Return the [X, Y] coordinate for the center point of the cell that contains the specified text.  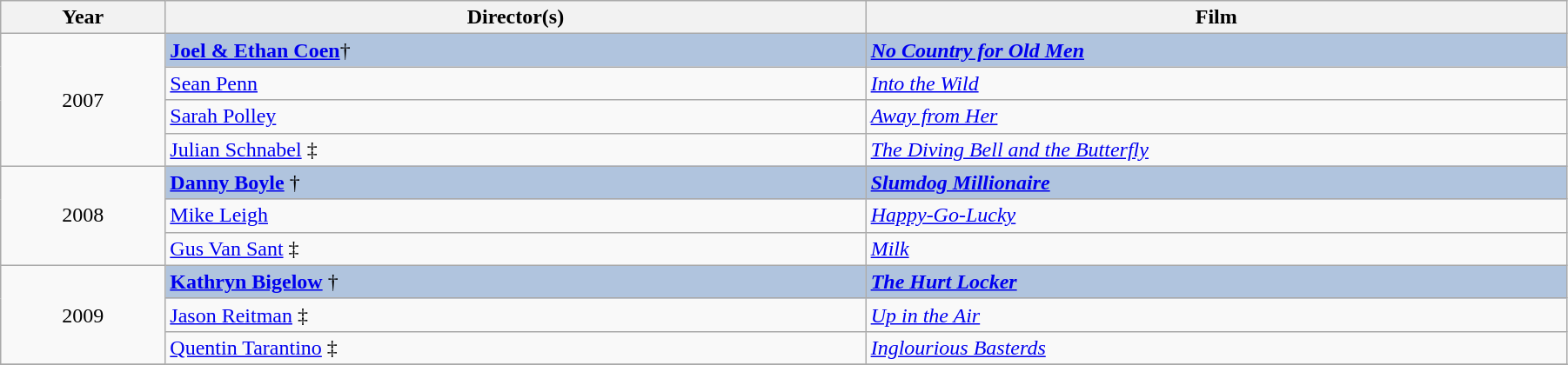
Away from Her [1216, 116]
No Country for Old Men [1216, 50]
Quentin Tarantino ‡ [515, 348]
Danny Boyle † [515, 182]
Into the Wild [1216, 83]
Director(s) [515, 17]
Inglourious Basterds [1216, 348]
2009 [84, 315]
Gus Van Sant ‡ [515, 249]
Milk [1216, 249]
Up in the Air [1216, 315]
Mike Leigh [515, 216]
Happy-Go-Lucky [1216, 216]
Joel & Ethan Coen† [515, 50]
The Hurt Locker [1216, 282]
Year [84, 17]
Julian Schnabel ‡ [515, 149]
2007 [84, 100]
Sean Penn [515, 83]
Kathryn Bigelow † [515, 282]
The Diving Bell and the Butterfly [1216, 149]
Slumdog Millionaire [1216, 182]
Sarah Polley [515, 116]
Jason Reitman ‡ [515, 315]
Film [1216, 17]
2008 [84, 216]
